Return (x, y) of the center of cell containing provided text 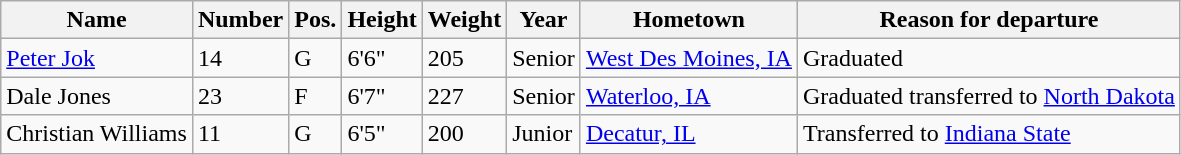
14 (240, 58)
6'6" (382, 58)
Graduated (988, 58)
Year (544, 20)
Number (240, 20)
Weight (464, 20)
Dale Jones (97, 96)
227 (464, 96)
Height (382, 20)
Junior (544, 134)
6'5" (382, 134)
F (316, 96)
Hometown (688, 20)
Graduated transferred to North Dakota (988, 96)
Peter Jok (97, 58)
Pos. (316, 20)
Reason for departure (988, 20)
Christian Williams (97, 134)
205 (464, 58)
200 (464, 134)
Name (97, 20)
Decatur, IL (688, 134)
23 (240, 96)
6'7" (382, 96)
West Des Moines, IA (688, 58)
Waterloo, IA (688, 96)
11 (240, 134)
Transferred to Indiana State (988, 134)
